Determine the [x, y] coordinate at the center of the cell enclosing the given text.  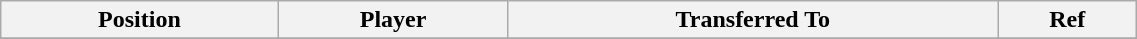
Player [393, 20]
Position [140, 20]
Ref [1068, 20]
Transferred To [753, 20]
